Provide the (x, y) coordinate of the cell's center where the given text is located.  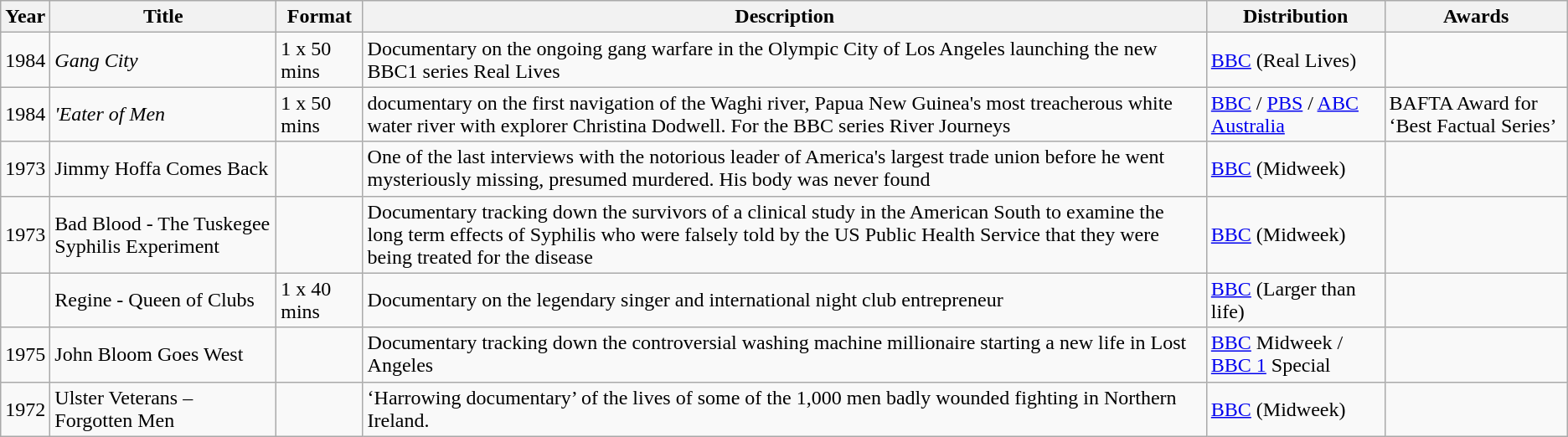
Regine - Queen of Clubs (163, 300)
BAFTA Award for ‘Best Factual Series’ (1476, 114)
Bad Blood - The Tuskegee Syphilis Experiment (163, 234)
Documentary tracking down the controversial washing machine millionaire starting a new life in Lost Angeles (784, 355)
'Eater of Men (163, 114)
Documentary on the legendary singer and international night club entrepreneur (784, 300)
Year (25, 17)
BBC / PBS / ABC Australia (1295, 114)
1975 (25, 355)
‘Harrowing documentary’ of the lives of some of the 1,000 men badly wounded fighting in Northern Ireland. (784, 409)
1 x 40 mins (320, 300)
Title (163, 17)
BBC Midweek / BBC 1 Special (1295, 355)
1972 (25, 409)
John Bloom Goes West (163, 355)
BBC (Larger than life) (1295, 300)
BBC (Real Lives) (1295, 60)
Awards (1476, 17)
Gang City (163, 60)
Documentary on the ongoing gang warfare in the Olympic City of Los Angeles launching the new BBC1 series Real Lives (784, 60)
Description (784, 17)
Format (320, 17)
Distribution (1295, 17)
Jimmy Hoffa Comes Back (163, 169)
Ulster Veterans – Forgotten Men (163, 409)
